Detect which cell encompasses the target text, then output its [x, y] center coordinate. 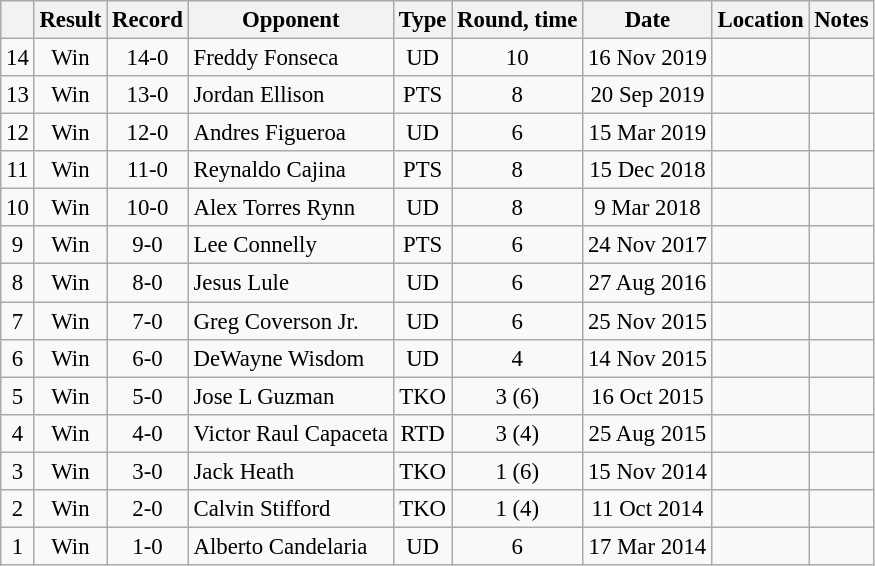
14 [18, 58]
Lee Connelly [290, 245]
Jack Heath [290, 471]
1 [18, 546]
Andres Figueroa [290, 133]
Type [422, 20]
1 (6) [518, 471]
5 [18, 396]
5-0 [148, 396]
9-0 [148, 245]
Jesus Lule [290, 283]
Greg Coverson Jr. [290, 321]
3 [18, 471]
10-0 [148, 208]
4-0 [148, 433]
13-0 [148, 95]
25 Nov 2015 [648, 321]
Alberto Candelaria [290, 546]
11-0 [148, 170]
24 Nov 2017 [648, 245]
17 Mar 2014 [648, 546]
RTD [422, 433]
Alex Torres Rynn [290, 208]
Freddy Fonseca [290, 58]
Reynaldo Cajina [290, 170]
14 Nov 2015 [648, 358]
13 [18, 95]
3 (4) [518, 433]
1-0 [148, 546]
25 Aug 2015 [648, 433]
20 Sep 2019 [648, 95]
6-0 [148, 358]
27 Aug 2016 [648, 283]
3-0 [148, 471]
Result [70, 20]
11 [18, 170]
16 Nov 2019 [648, 58]
Location [760, 20]
8-0 [148, 283]
16 Oct 2015 [648, 396]
15 Nov 2014 [648, 471]
Jose L Guzman [290, 396]
1 (4) [518, 509]
Calvin Stifford [290, 509]
2 [18, 509]
7-0 [148, 321]
15 Mar 2019 [648, 133]
14-0 [148, 58]
Opponent [290, 20]
11 Oct 2014 [648, 509]
Round, time [518, 20]
DeWayne Wisdom [290, 358]
Notes [842, 20]
15 Dec 2018 [648, 170]
Record [148, 20]
12-0 [148, 133]
12 [18, 133]
9 Mar 2018 [648, 208]
7 [18, 321]
Jordan Ellison [290, 95]
3 (6) [518, 396]
Date [648, 20]
9 [18, 245]
Victor Raul Capaceta [290, 433]
2-0 [148, 509]
